Search for the cell housing the specified text and yield its (X, Y) center coordinate. 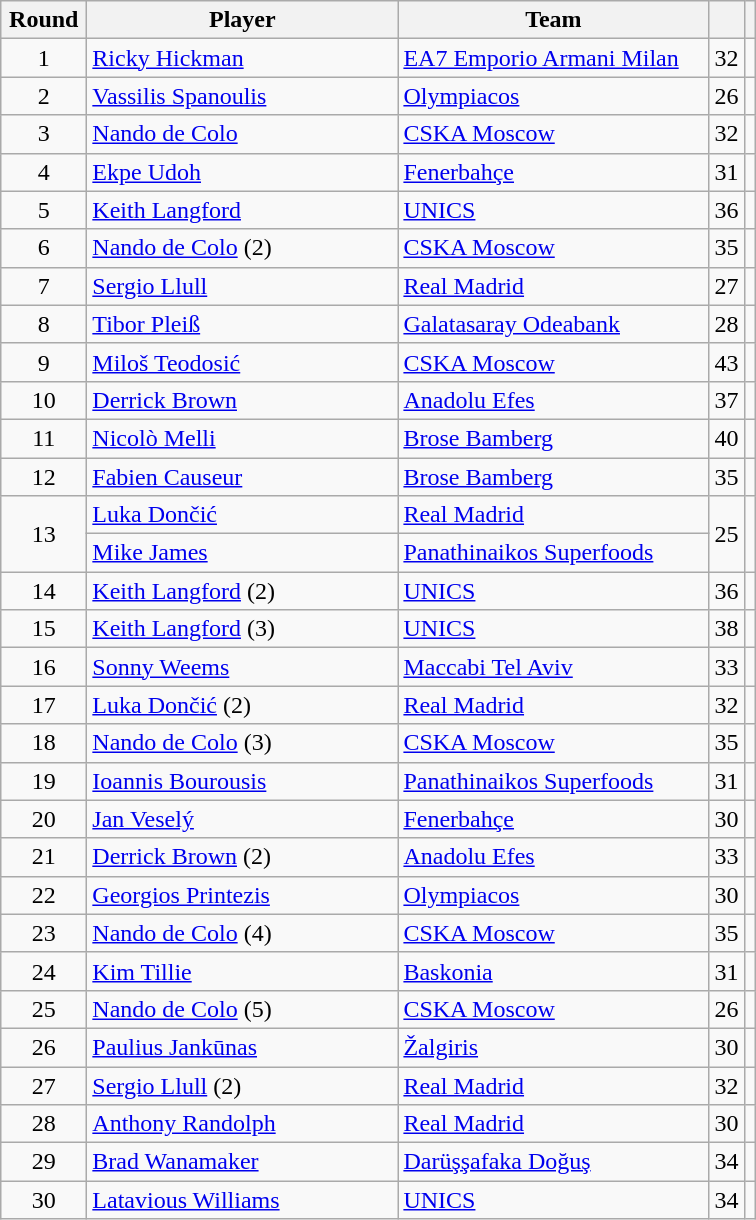
Miloš Teodosić (242, 362)
Tibor Pleiß (242, 324)
Fabien Causeur (242, 477)
Luka Dončić (2) (242, 705)
EA7 Emporio Armani Milan (554, 58)
12 (44, 477)
Vassilis Spanoulis (242, 96)
Žalgiris (554, 1047)
29 (44, 1162)
Jan Veselý (242, 819)
Keith Langford (242, 210)
13 (44, 534)
14 (44, 591)
Baskonia (554, 971)
Kim Tillie (242, 971)
Galatasaray Odeabank (554, 324)
16 (44, 667)
Darüşşafaka Doğuş (554, 1162)
Latavious Williams (242, 1200)
Round (44, 20)
23 (44, 933)
Derrick Brown (242, 400)
Maccabi Tel Aviv (554, 667)
17 (44, 705)
5 (44, 210)
Nando de Colo (5) (242, 1009)
Georgios Printezis (242, 895)
Nicolò Melli (242, 438)
19 (44, 781)
Sergio Llull (2) (242, 1085)
2 (44, 96)
20 (44, 819)
40 (726, 438)
Sonny Weems (242, 667)
15 (44, 629)
6 (44, 248)
Nando de Colo (2) (242, 248)
Ricky Hickman (242, 58)
Nando de Colo (3) (242, 743)
43 (726, 362)
8 (44, 324)
Brad Wanamaker (242, 1162)
38 (726, 629)
Nando de Colo (242, 134)
Anthony Randolph (242, 1124)
Sergio Llull (242, 286)
Nando de Colo (4) (242, 933)
Paulius Jankūnas (242, 1047)
Keith Langford (3) (242, 629)
11 (44, 438)
4 (44, 172)
1 (44, 58)
Player (242, 20)
10 (44, 400)
37 (726, 400)
Luka Dončić (242, 515)
Derrick Brown (2) (242, 857)
24 (44, 971)
18 (44, 743)
Ekpe Udoh (242, 172)
21 (44, 857)
7 (44, 286)
Team (554, 20)
9 (44, 362)
Mike James (242, 553)
3 (44, 134)
22 (44, 895)
Keith Langford (2) (242, 591)
Ioannis Bourousis (242, 781)
